Detect which cell encompasses the target text, then output its [X, Y] center coordinate. 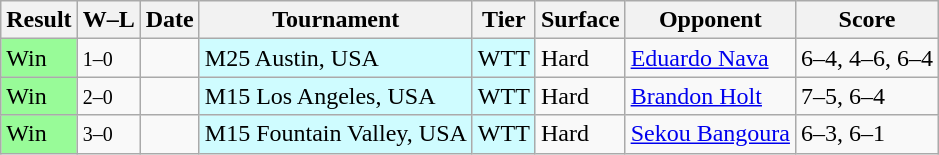
M25 Austin, USA [336, 58]
Date [170, 20]
6–4, 4–6, 6–4 [866, 58]
Opponent [710, 20]
Result [39, 20]
Score [866, 20]
Brandon Holt [710, 96]
M15 Fountain Valley, USA [336, 134]
Surface [580, 20]
M15 Los Angeles, USA [336, 96]
Tournament [336, 20]
1–0 [108, 58]
3–0 [108, 134]
Sekou Bangoura [710, 134]
W–L [108, 20]
Tier [504, 20]
6–3, 6–1 [866, 134]
2–0 [108, 96]
Eduardo Nava [710, 58]
7–5, 6–4 [866, 96]
